Extract the (X, Y) coordinate from the center of the cell holding the provided text.  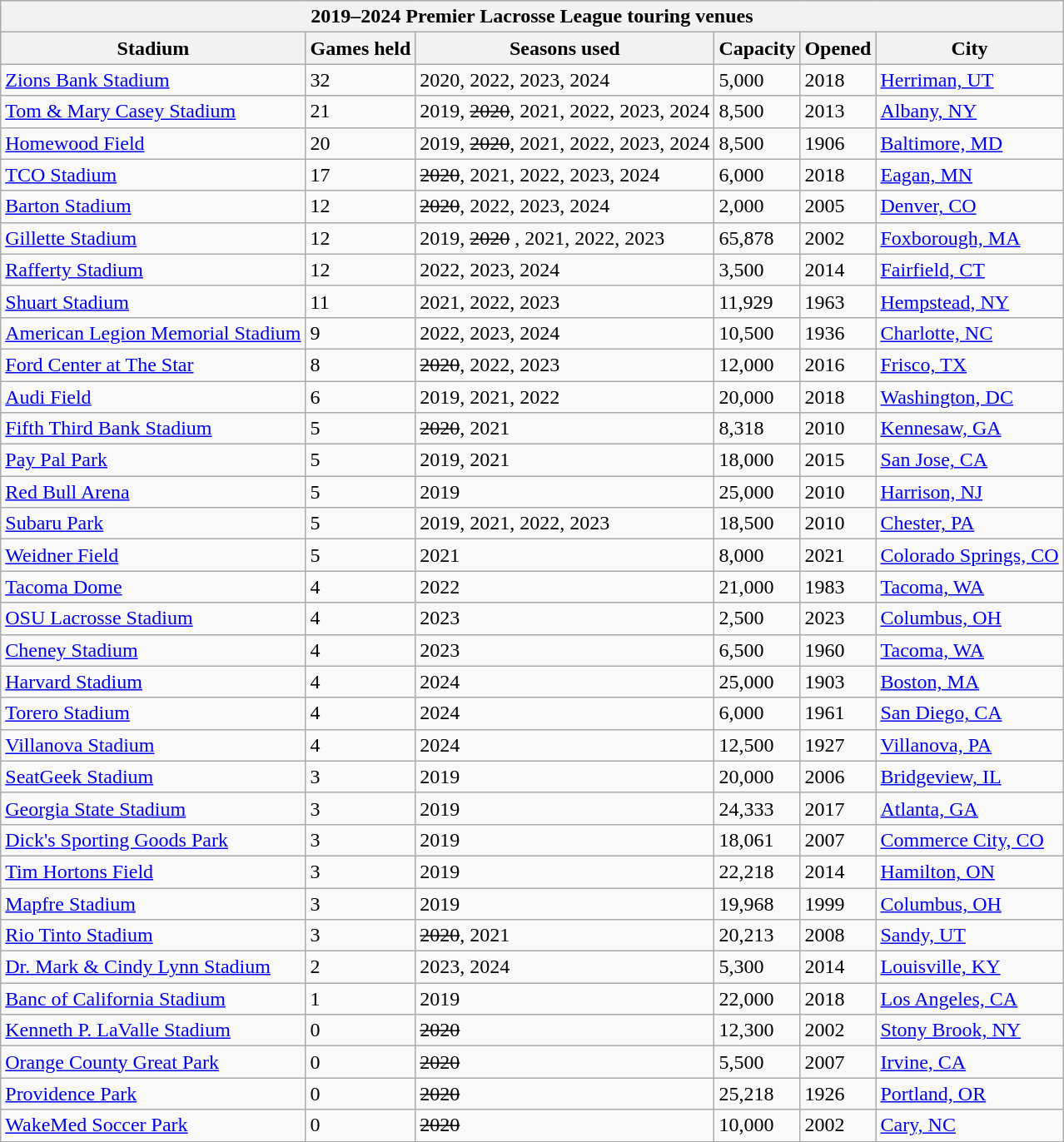
2019, 2021 (564, 460)
Colorado Springs, CO (969, 555)
Villanova, PA (969, 745)
Denver, CO (969, 206)
Fifth Third Bank Stadium (153, 429)
1903 (838, 682)
Foxborough, MA (969, 238)
Villanova Stadium (153, 745)
1961 (838, 713)
Capacity (758, 48)
1926 (838, 1094)
20,213 (758, 936)
21 (360, 112)
Bridgeview, IL (969, 777)
2006 (838, 777)
17 (360, 175)
2019, 2020 , 2021, 2022, 2023 (564, 238)
1963 (838, 301)
Homewood Field (153, 143)
2013 (838, 112)
Tom & Mary Casey Stadium (153, 112)
12,500 (758, 745)
10,500 (758, 333)
20 (360, 143)
Herriman, UT (969, 80)
American Legion Memorial Stadium (153, 333)
18,500 (758, 524)
Banc of California Stadium (153, 999)
Atlanta, GA (969, 808)
2023, 2024 (564, 967)
City (969, 48)
9 (360, 333)
2021, 2022, 2023 (564, 301)
2022 (564, 587)
Irvine, CA (969, 1062)
5,300 (758, 967)
Harrison, NJ (969, 492)
1936 (838, 333)
18,061 (758, 840)
Torero Stadium (153, 713)
2,500 (758, 618)
Tim Hortons Field (153, 871)
Portland, OR (969, 1094)
Weidner Field (153, 555)
2019, 2021, 2022, 2023 (564, 524)
8,318 (758, 429)
32 (360, 80)
Barton Stadium (153, 206)
22,000 (758, 999)
Kenneth P. LaValle Stadium (153, 1030)
2008 (838, 936)
12,000 (758, 365)
2019–2024 Premier Lacrosse League touring venues (532, 17)
Charlotte, NC (969, 333)
Sandy, UT (969, 936)
Cary, NC (969, 1125)
2016 (838, 365)
2015 (838, 460)
Dick's Sporting Goods Park (153, 840)
Tacoma Dome (153, 587)
Pay Pal Park (153, 460)
10,000 (758, 1125)
Opened (838, 48)
1927 (838, 745)
Zions Bank Stadium (153, 80)
Commerce City, CO (969, 840)
San Jose, CA (969, 460)
2020, 2021, 2022, 2023, 2024 (564, 175)
OSU Lacrosse Stadium (153, 618)
Rio Tinto Stadium (153, 936)
3,500 (758, 270)
1983 (838, 587)
6 (360, 397)
18,000 (758, 460)
Los Angeles, CA (969, 999)
8,000 (758, 555)
Hempstead, NY (969, 301)
25,218 (758, 1094)
65,878 (758, 238)
Rafferty Stadium (153, 270)
1999 (838, 903)
Hamilton, ON (969, 871)
6,500 (758, 650)
2020, 2022, 2023 (564, 365)
Gillette Stadium (153, 238)
1906 (838, 143)
24,333 (758, 808)
5,500 (758, 1062)
Eagan, MN (969, 175)
Chester, PA (969, 524)
11,929 (758, 301)
Cheney Stadium (153, 650)
Mapfre Stadium (153, 903)
Boston, MA (969, 682)
1960 (838, 650)
Georgia State Stadium (153, 808)
Fairfield, CT (969, 270)
19,968 (758, 903)
8 (360, 365)
1 (360, 999)
SeatGeek Stadium (153, 777)
Harvard Stadium (153, 682)
Ford Center at The Star (153, 365)
Stadium (153, 48)
Stony Brook, NY (969, 1030)
12,300 (758, 1030)
Red Bull Arena (153, 492)
2005 (838, 206)
San Diego, CA (969, 713)
Subaru Park (153, 524)
Washington, DC (969, 397)
Audi Field (153, 397)
Providence Park (153, 1094)
Dr. Mark & Cindy Lynn Stadium (153, 967)
Baltimore, MD (969, 143)
Seasons used (564, 48)
TCO Stadium (153, 175)
11 (360, 301)
2,000 (758, 206)
Kennesaw, GA (969, 429)
Louisville, KY (969, 967)
Orange County Great Park (153, 1062)
Games held (360, 48)
22,218 (758, 871)
5,000 (758, 80)
Albany, NY (969, 112)
Shuart Stadium (153, 301)
Frisco, TX (969, 365)
2019, 2021, 2022 (564, 397)
2 (360, 967)
WakeMed Soccer Park (153, 1125)
2017 (838, 808)
21,000 (758, 587)
